Find where the given text appears and provide that cell's center as (x, y) coordinate. 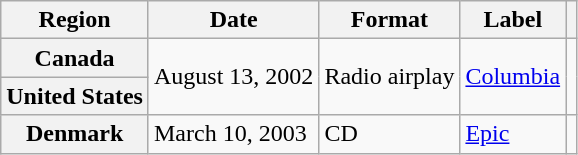
March 10, 2003 (233, 134)
August 13, 2002 (233, 77)
United States (75, 96)
Canada (75, 58)
Radio airplay (390, 77)
Label (513, 20)
Date (233, 20)
Region (75, 20)
CD (390, 134)
Epic (513, 134)
Columbia (513, 77)
Format (390, 20)
Denmark (75, 134)
